Scan for the cell matching the given text and deliver its [X, Y] coordinate at center. 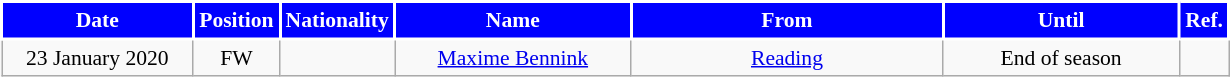
Nationality [338, 20]
Reading [787, 57]
End of season [1062, 57]
Name [514, 20]
Ref. [1204, 20]
23 January 2020 [98, 57]
Position [236, 20]
Date [98, 20]
Maxime Bennink [514, 57]
FW [236, 57]
From [787, 20]
Until [1062, 20]
